Pinpoint the cell where the given text exists, returning its [X, Y] midpoint coordinate. 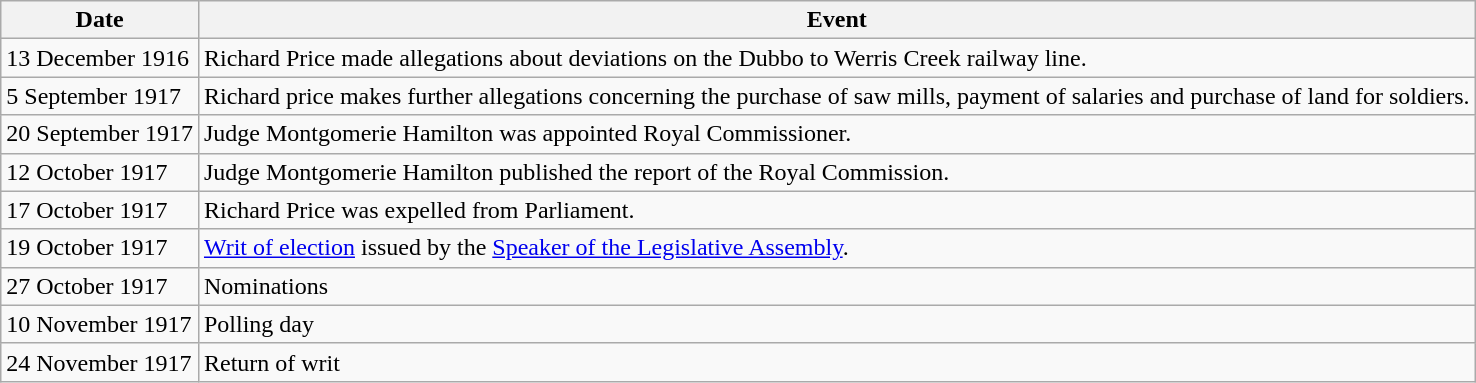
Richard Price made allegations about deviations on the Dubbo to Werris Creek railway line. [836, 58]
10 November 1917 [100, 324]
Polling day [836, 324]
Date [100, 20]
17 October 1917 [100, 210]
Nominations [836, 286]
Richard Price was expelled from Parliament. [836, 210]
19 October 1917 [100, 248]
12 October 1917 [100, 172]
20 September 1917 [100, 134]
Judge Montgomerie Hamilton published the report of the Royal Commission. [836, 172]
Return of writ [836, 362]
Richard price makes further allegations concerning the purchase of saw mills, payment of salaries and purchase of land for soldiers. [836, 96]
13 December 1916 [100, 58]
5 September 1917 [100, 96]
27 October 1917 [100, 286]
Judge Montgomerie Hamilton was appointed Royal Commissioner. [836, 134]
Event [836, 20]
24 November 1917 [100, 362]
Writ of election issued by the Speaker of the Legislative Assembly. [836, 248]
